Extract the [X, Y] coordinate from the center of the cell holding the provided text.  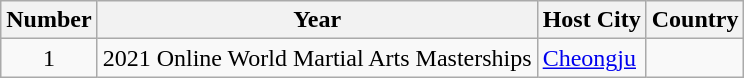
Number [49, 20]
Cheongju [592, 58]
2021 Online World Martial Arts Masterships [317, 58]
Country [695, 20]
1 [49, 58]
Host City [592, 20]
Year [317, 20]
